From the cell containing the given text, extract its center point as (x, y) coordinate. 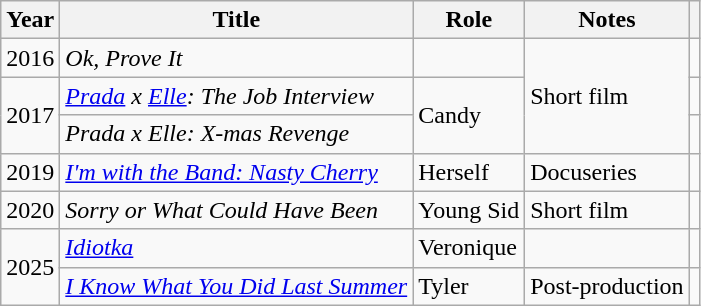
Post-production (607, 286)
Year (30, 20)
Docuseries (607, 172)
Title (236, 20)
2025 (30, 267)
2020 (30, 210)
2016 (30, 58)
Prada x Elle: The Job Interview (236, 96)
2017 (30, 115)
I'm with the Band: Nasty Cherry (236, 172)
Herself (469, 172)
Veronique (469, 248)
I Know What You Did Last Summer (236, 286)
Young Sid (469, 210)
Sorry or What Could Have Been (236, 210)
Prada x Elle: X-mas Revenge (236, 134)
Notes (607, 20)
2019 (30, 172)
Candy (469, 115)
Ok, Prove It (236, 58)
Role (469, 20)
Tyler (469, 286)
Idiotka (236, 248)
